Locate the cell with the specified text and output its (X, Y) center coordinate. 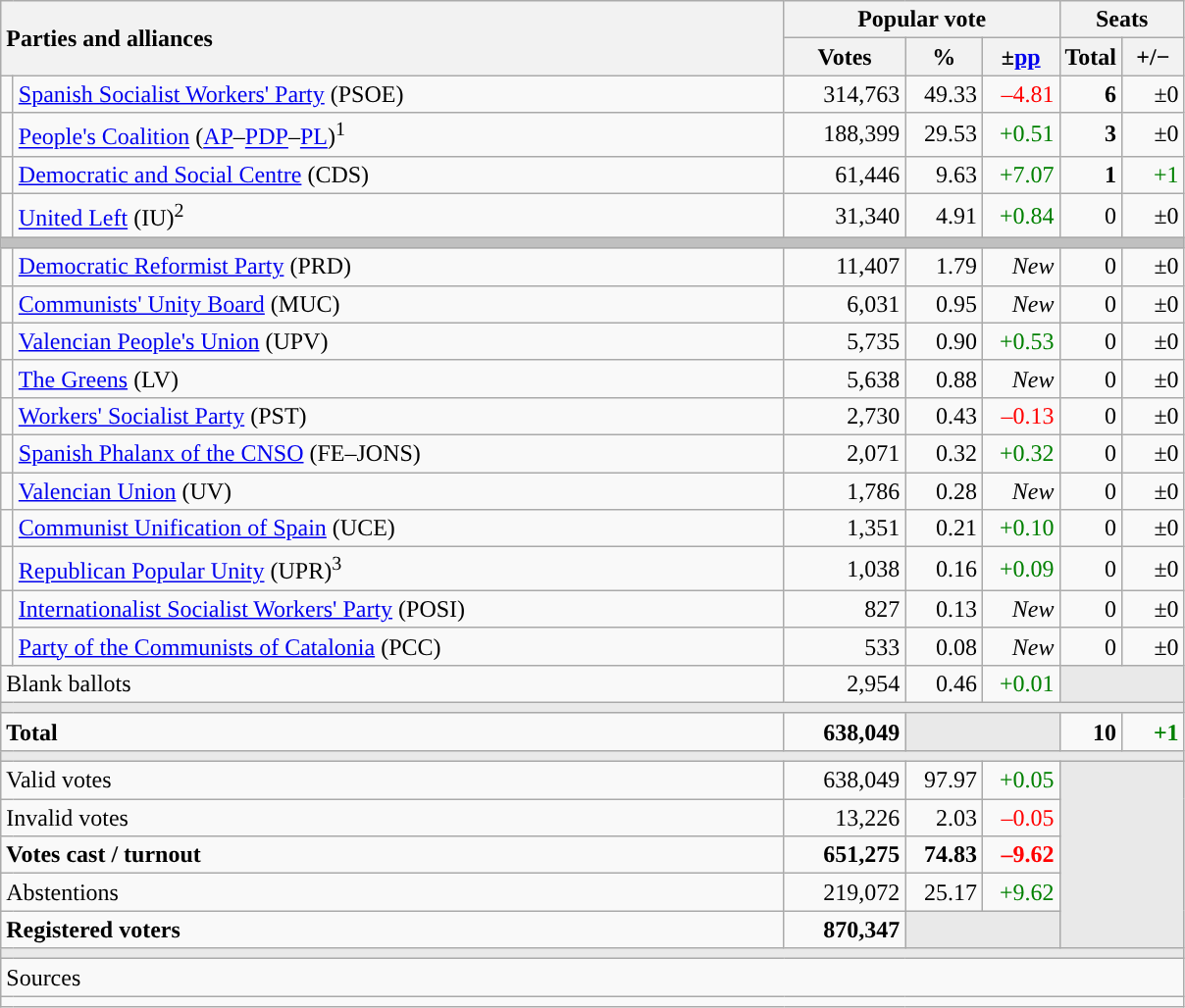
+9.62 (1020, 892)
Sources (592, 978)
1,351 (845, 529)
–4.81 (1020, 94)
97.97 (944, 781)
Parties and alliances (392, 38)
2,954 (845, 683)
0.08 (944, 646)
188,399 (845, 135)
0.13 (944, 609)
Democratic Reformist Party (PRD) (398, 267)
Votes (845, 57)
11,407 (845, 267)
6 (1091, 94)
People's Coalition (AP–PDP–PL)1 (398, 135)
0.90 (944, 341)
Valencian People's Union (UPV) (398, 341)
Spanish Socialist Workers' Party (PSOE) (398, 94)
The Greens (LV) (398, 378)
Communists' Unity Board (MUC) (398, 304)
Blank ballots (392, 683)
0.95 (944, 304)
±pp (1020, 57)
74.83 (944, 855)
9.63 (944, 175)
0.21 (944, 529)
1,038 (845, 569)
3 (1091, 135)
870,347 (845, 930)
+0.84 (1020, 216)
Abstentions (392, 892)
6,031 (845, 304)
Popular vote (922, 20)
219,072 (845, 892)
0.43 (944, 416)
+0.10 (1020, 529)
Valencian Union (UV) (398, 491)
2,730 (845, 416)
% (944, 57)
651,275 (845, 855)
+/− (1154, 57)
0.46 (944, 683)
61,446 (845, 175)
Republican Popular Unity (UPR)3 (398, 569)
2.03 (944, 818)
1,786 (845, 491)
25.17 (944, 892)
Workers' Socialist Party (PST) (398, 416)
Internationalist Socialist Workers' Party (POSI) (398, 609)
10 (1091, 731)
Votes cast / turnout (392, 855)
0.16 (944, 569)
29.53 (944, 135)
827 (845, 609)
Registered voters (392, 930)
31,340 (845, 216)
+0.32 (1020, 453)
2,071 (845, 453)
+0.05 (1020, 781)
5,638 (845, 378)
0.32 (944, 453)
0.88 (944, 378)
+7.07 (1020, 175)
Seats (1122, 20)
Valid votes (392, 781)
314,763 (845, 94)
1 (1091, 175)
5,735 (845, 341)
Party of the Communists of Catalonia (PCC) (398, 646)
Democratic and Social Centre (CDS) (398, 175)
4.91 (944, 216)
United Left (IU)2 (398, 216)
+0.53 (1020, 341)
13,226 (845, 818)
–9.62 (1020, 855)
0.28 (944, 491)
+0.09 (1020, 569)
–0.13 (1020, 416)
533 (845, 646)
Communist Unification of Spain (UCE) (398, 529)
1.79 (944, 267)
+0.01 (1020, 683)
Invalid votes (392, 818)
–0.05 (1020, 818)
Spanish Phalanx of the CNSO (FE–JONS) (398, 453)
+0.51 (1020, 135)
49.33 (944, 94)
